From the cell containing the given text, extract its center point as (x, y) coordinate. 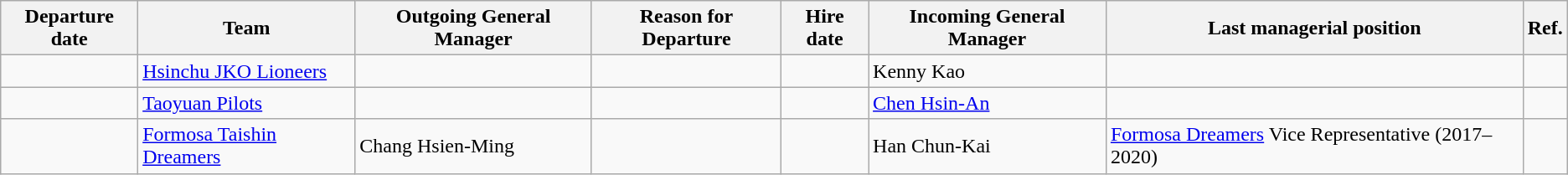
Chang Hsien-Ming (473, 146)
Kenny Kao (988, 71)
Chen Hsin-An (988, 103)
Hsinchu JKO Lioneers (246, 71)
Hire date (825, 28)
Outgoing General Manager (473, 28)
Last managerial position (1314, 28)
Reason for Departure (686, 28)
Taoyuan Pilots (246, 103)
Ref. (1545, 28)
Departure date (70, 28)
Han Chun-Kai (988, 146)
Incoming General Manager (988, 28)
Formosa Taishin Dreamers (246, 146)
Team (246, 28)
Formosa Dreamers Vice Representative (2017–2020) (1314, 146)
